Scan for the cell matching the given text and deliver its [X, Y] coordinate at center. 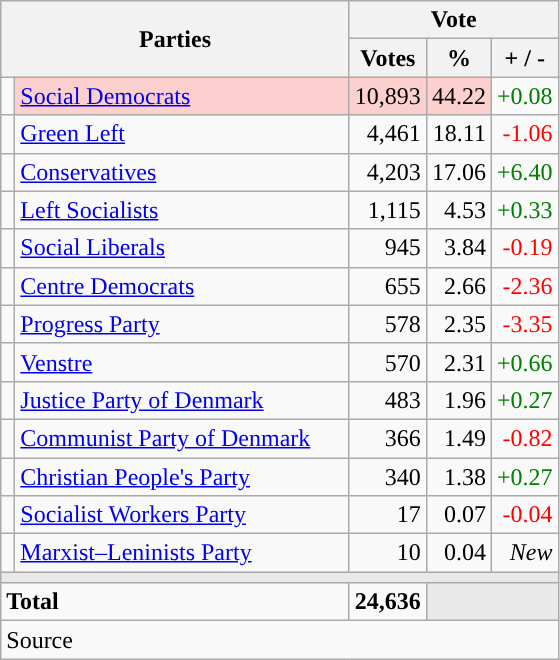
2.31 [458, 362]
1.49 [458, 438]
-0.19 [524, 248]
340 [388, 477]
3.84 [458, 248]
-0.04 [524, 515]
% [458, 58]
+6.40 [524, 172]
1.38 [458, 477]
578 [388, 324]
Justice Party of Denmark [182, 400]
18.11 [458, 134]
4,461 [388, 134]
570 [388, 362]
945 [388, 248]
+ / - [524, 58]
0.07 [458, 515]
Communist Party of Denmark [182, 438]
-0.82 [524, 438]
1.96 [458, 400]
0.04 [458, 553]
-1.06 [524, 134]
655 [388, 286]
Parties [176, 39]
Vote [454, 20]
Venstre [182, 362]
Total [176, 602]
10,893 [388, 96]
Marxist–Leninists Party [182, 553]
Christian People's Party [182, 477]
2.66 [458, 286]
Progress Party [182, 324]
-3.35 [524, 324]
New [524, 553]
Conservatives [182, 172]
Social Democrats [182, 96]
Socialist Workers Party [182, 515]
-2.36 [524, 286]
4,203 [388, 172]
Green Left [182, 134]
4.53 [458, 210]
Left Socialists [182, 210]
+0.33 [524, 210]
Source [280, 640]
10 [388, 553]
1,115 [388, 210]
483 [388, 400]
17 [388, 515]
366 [388, 438]
Votes [388, 58]
+0.66 [524, 362]
24,636 [388, 602]
44.22 [458, 96]
Social Liberals [182, 248]
17.06 [458, 172]
+0.08 [524, 96]
Centre Democrats [182, 286]
2.35 [458, 324]
